Capture the cell that displays the provided text and extract its [x, y] central coordinate. 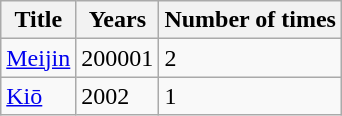
Years [118, 20]
200001 [118, 58]
Kiō [38, 96]
2002 [118, 96]
Meijin [38, 58]
Title [38, 20]
2 [250, 58]
1 [250, 96]
Number of times [250, 20]
